Find where the given text appears and provide that cell's center as [x, y] coordinate. 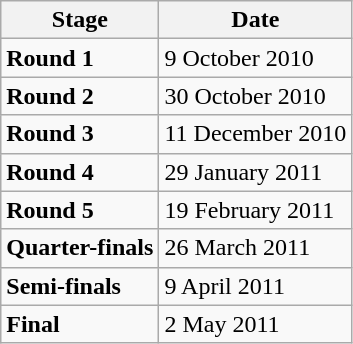
30 October 2010 [256, 96]
Quarter-finals [80, 248]
Round 2 [80, 96]
19 February 2011 [256, 210]
Semi-finals [80, 286]
Round 5 [80, 210]
9 April 2011 [256, 286]
9 October 2010 [256, 58]
Round 1 [80, 58]
Round 4 [80, 172]
11 December 2010 [256, 134]
29 January 2011 [256, 172]
Stage [80, 20]
Final [80, 324]
Date [256, 20]
2 May 2011 [256, 324]
26 March 2011 [256, 248]
Round 3 [80, 134]
